Find where the given text appears and provide that cell's center as [x, y] coordinate. 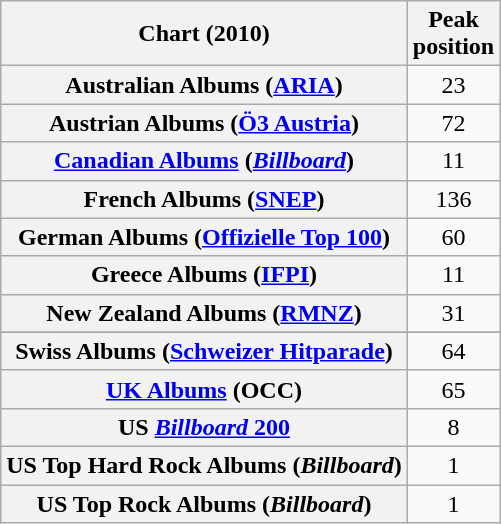
New Zealand Albums (RMNZ) [204, 313]
Austrian Albums (Ö3 Austria) [204, 123]
8 [453, 427]
31 [453, 313]
65 [453, 389]
Australian Albums (ARIA) [204, 85]
US Billboard 200 [204, 427]
US Top Hard Rock Albums (Billboard) [204, 465]
136 [453, 199]
23 [453, 85]
Chart (2010) [204, 34]
60 [453, 237]
Swiss Albums (Schweizer Hitparade) [204, 351]
Peakposition [453, 34]
64 [453, 351]
UK Albums (OCC) [204, 389]
US Top Rock Albums (Billboard) [204, 503]
German Albums (Offizielle Top 100) [204, 237]
Canadian Albums (Billboard) [204, 161]
Greece Albums (IFPI) [204, 275]
72 [453, 123]
French Albums (SNEP) [204, 199]
